Locate the cell with the specified text and output its (x, y) center coordinate. 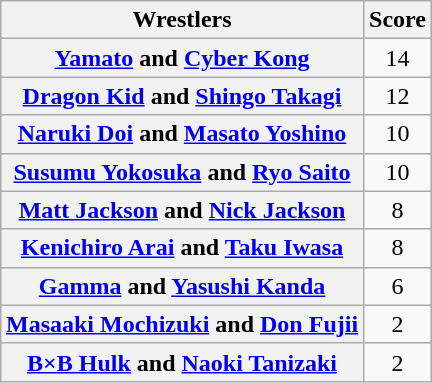
Score (398, 20)
Susumu Yokosuka and Ryo Saito (182, 172)
Gamma and Yasushi Kanda (182, 286)
6 (398, 286)
Matt Jackson and Nick Jackson (182, 210)
Kenichiro Arai and Taku Iwasa (182, 248)
Masaaki Mochizuki and Don Fujii (182, 324)
14 (398, 58)
Yamato and Cyber Kong (182, 58)
Wrestlers (182, 20)
B×B Hulk and Naoki Tanizaki (182, 362)
Dragon Kid and Shingo Takagi (182, 96)
12 (398, 96)
Naruki Doi and Masato Yoshino (182, 134)
